Pinpoint the cell where the given text exists, returning its [X, Y] midpoint coordinate. 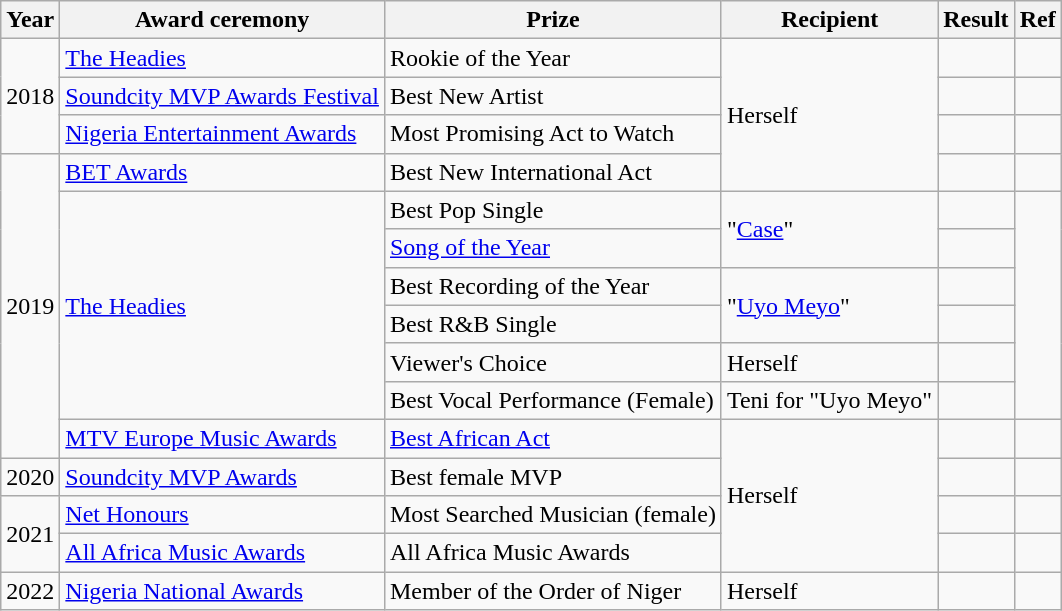
"Uyo Meyo" [829, 305]
"Case" [829, 229]
Soundcity MVP Awards [222, 477]
Recipient [829, 20]
2020 [30, 477]
Best New Artist [552, 96]
Year [30, 20]
2019 [30, 305]
Best New International Act [552, 172]
Best female MVP [552, 477]
Song of the Year [552, 248]
Best African Act [552, 438]
Viewer's Choice [552, 362]
Best Pop Single [552, 210]
Prize [552, 20]
Nigeria Entertainment Awards [222, 134]
Teni for "Uyo Meyo" [829, 400]
Rookie of the Year [552, 58]
Most Searched Musician (female) [552, 515]
Best Vocal Performance (Female) [552, 400]
Result [976, 20]
2022 [30, 591]
2018 [30, 96]
Ref [1038, 20]
MTV Europe Music Awards [222, 438]
Most Promising Act to Watch [552, 134]
Best Recording of the Year [552, 286]
Best R&B Single [552, 324]
Nigeria National Awards [222, 591]
Award ceremony [222, 20]
2021 [30, 534]
BET Awards [222, 172]
Net Honours [222, 515]
Member of the Order of Niger [552, 591]
Soundcity MVP Awards Festival [222, 96]
